Return [X, Y] of the center of cell containing provided text 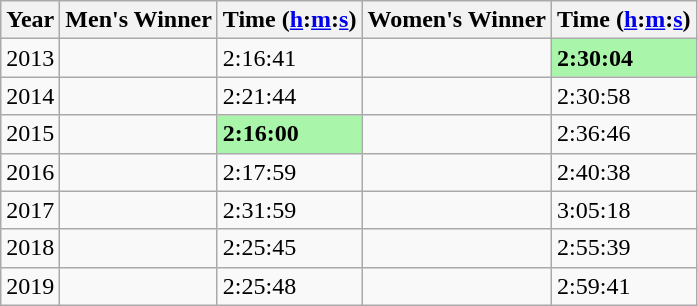
2:17:59 [290, 172]
2:36:46 [624, 134]
2017 [30, 210]
2:40:38 [624, 172]
2:16:41 [290, 58]
2:31:59 [290, 210]
2:30:04 [624, 58]
2:59:41 [624, 286]
2:25:48 [290, 286]
2018 [30, 248]
2019 [30, 286]
2:16:00 [290, 134]
2:21:44 [290, 96]
2014 [30, 96]
2013 [30, 58]
Men's Winner [139, 20]
Women's Winner [457, 20]
Year [30, 20]
2015 [30, 134]
2:25:45 [290, 248]
3:05:18 [624, 210]
2016 [30, 172]
2:55:39 [624, 248]
2:30:58 [624, 96]
